Capture the cell that displays the provided text and extract its (x, y) central coordinate. 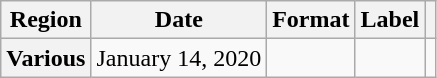
Date (179, 20)
January 14, 2020 (179, 58)
Region (46, 20)
Format (311, 20)
Label (390, 20)
Various (46, 58)
